From the cell containing the given text, extract its center point as [X, Y] coordinate. 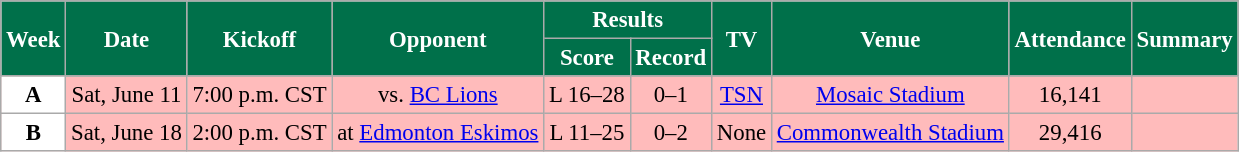
Venue [890, 38]
at Edmonton Eskimos [438, 133]
0–2 [670, 133]
Record [670, 58]
A [34, 95]
B [34, 133]
None [741, 133]
7:00 p.m. CST [260, 95]
TV [741, 38]
L 16–28 [587, 95]
TSN [741, 95]
Kickoff [260, 38]
Date [126, 38]
Sat, June 11 [126, 95]
Results [628, 20]
Commonwealth Stadium [890, 133]
vs. BC Lions [438, 95]
2:00 p.m. CST [260, 133]
29,416 [1070, 133]
Sat, June 18 [126, 133]
Mosaic Stadium [890, 95]
L 11–25 [587, 133]
Score [587, 58]
Attendance [1070, 38]
Week [34, 38]
Opponent [438, 38]
Summary [1184, 38]
0–1 [670, 95]
16,141 [1070, 95]
